Determine the [X, Y] coordinate at the center of the cell enclosing the given text.  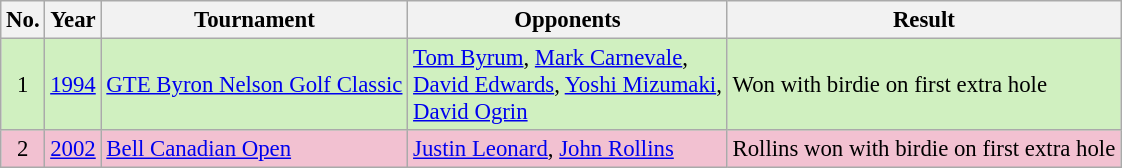
2002 [73, 149]
1994 [73, 85]
1 [23, 85]
Tom Byrum, Mark Carnevale, David Edwards, Yoshi Mizumaki, David Ogrin [568, 85]
Result [924, 20]
Bell Canadian Open [254, 149]
Won with birdie on first extra hole [924, 85]
Year [73, 20]
Rollins won with birdie on first extra hole [924, 149]
Justin Leonard, John Rollins [568, 149]
GTE Byron Nelson Golf Classic [254, 85]
No. [23, 20]
Opponents [568, 20]
Tournament [254, 20]
2 [23, 149]
